Provide the (x, y) coordinate of the cell's center where the given text is located.  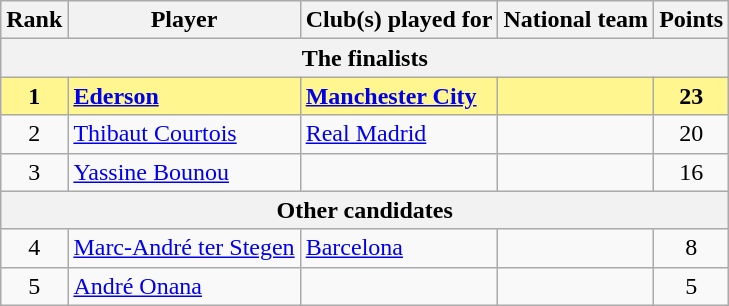
Points (692, 20)
Manchester City (399, 96)
Real Madrid (399, 134)
Club(s) played for (399, 20)
4 (34, 248)
Ederson (184, 96)
1 (34, 96)
Thibaut Courtois (184, 134)
The finalists (365, 58)
Yassine Bounou (184, 172)
20 (692, 134)
Player (184, 20)
Marc-André ter Stegen (184, 248)
Barcelona (399, 248)
23 (692, 96)
Rank (34, 20)
2 (34, 134)
3 (34, 172)
André Onana (184, 286)
16 (692, 172)
Other candidates (365, 210)
National team (576, 20)
8 (692, 248)
